Determine the (x, y) coordinate at the center of the cell enclosing the given text.  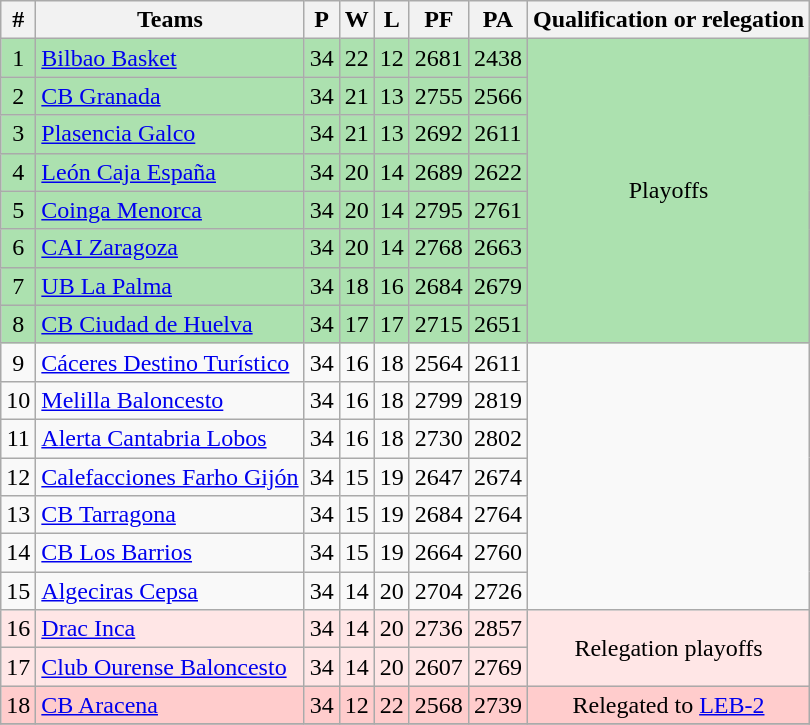
CB Tarragona (170, 515)
CB Ciudad de Huelva (170, 324)
CB Los Barrios (170, 553)
2689 (438, 172)
2795 (438, 210)
2715 (438, 324)
2681 (438, 58)
2622 (498, 172)
2726 (498, 591)
Relegated to LEB-2 (668, 705)
6 (18, 248)
Qualification or relegation (668, 20)
Relegation playoffs (668, 648)
L (392, 20)
2802 (498, 438)
Drac Inca (170, 629)
2692 (438, 134)
CB Aracena (170, 705)
Teams (170, 20)
2768 (438, 248)
León Caja España (170, 172)
2704 (438, 591)
UB La Palma (170, 286)
# (18, 20)
2679 (498, 286)
8 (18, 324)
2739 (498, 705)
CB Granada (170, 96)
P (322, 20)
Club Ourense Baloncesto (170, 667)
2663 (498, 248)
2607 (438, 667)
Playoffs (668, 191)
2438 (498, 58)
PF (438, 20)
Algeciras Cepsa (170, 591)
2769 (498, 667)
CAI Zaragoza (170, 248)
Melilla Baloncesto (170, 400)
W (356, 20)
2566 (498, 96)
2755 (438, 96)
Calefacciones Farho Gijón (170, 477)
3 (18, 134)
Bilbao Basket (170, 58)
7 (18, 286)
2760 (498, 553)
9 (18, 362)
2857 (498, 629)
10 (18, 400)
PA (498, 20)
Plasencia Galco (170, 134)
2564 (438, 362)
Coinga Menorca (170, 210)
2799 (438, 400)
2736 (438, 629)
2 (18, 96)
Alerta Cantabria Lobos (170, 438)
2651 (498, 324)
2664 (438, 553)
2819 (498, 400)
5 (18, 210)
2674 (498, 477)
2730 (438, 438)
2647 (438, 477)
2764 (498, 515)
2568 (438, 705)
1 (18, 58)
Cáceres Destino Turístico (170, 362)
11 (18, 438)
2761 (498, 210)
4 (18, 172)
